Detect which cell encompasses the target text, then output its (X, Y) center coordinate. 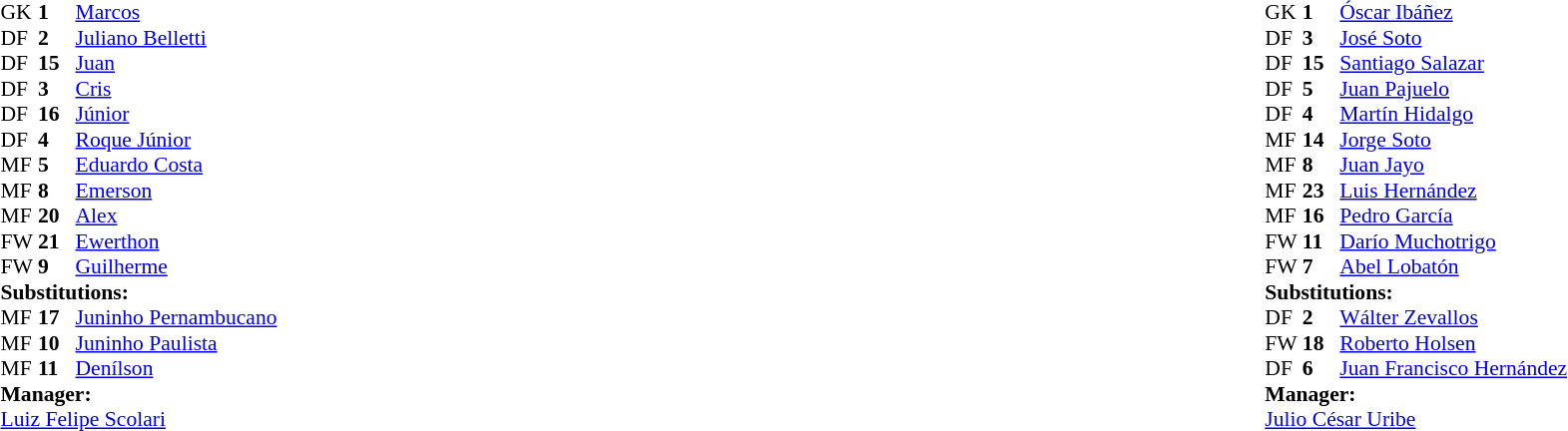
9 (57, 266)
Ewerthon (177, 241)
Santiago Salazar (1453, 63)
6 (1321, 368)
Jorge Soto (1453, 140)
Júnior (177, 115)
20 (57, 216)
18 (1321, 343)
Eduardo Costa (177, 165)
17 (57, 318)
10 (57, 343)
Denílson (177, 368)
Alex (177, 216)
23 (1321, 191)
Juninho Pernambucano (177, 318)
Marcos (177, 13)
Roque Júnior (177, 140)
Abel Lobatón (1453, 266)
21 (57, 241)
Juninho Paulista (177, 343)
Roberto Holsen (1453, 343)
14 (1321, 140)
Darío Muchotrigo (1453, 241)
Luis Hernández (1453, 191)
Óscar Ibáñez (1453, 13)
José Soto (1453, 38)
Juan Jayo (1453, 165)
Cris (177, 89)
Emerson (177, 191)
Pedro García (1453, 216)
Martín Hidalgo (1453, 115)
Guilherme (177, 266)
Juan (177, 63)
Wálter Zevallos (1453, 318)
Juan Francisco Hernández (1453, 368)
7 (1321, 266)
Juan Pajuelo (1453, 89)
Juliano Belletti (177, 38)
